From the cell containing the given text, extract its center point as (x, y) coordinate. 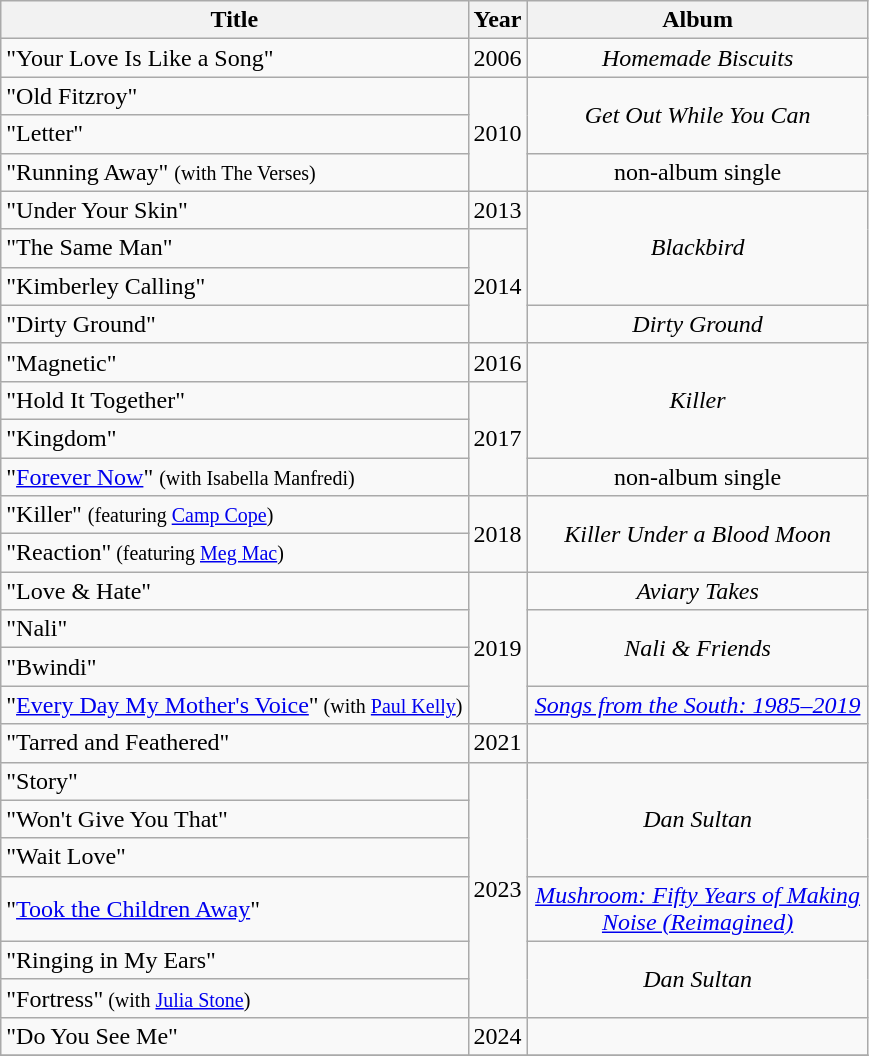
2006 (498, 58)
"Reaction" (featuring Meg Mac) (234, 553)
Year (498, 20)
Killer (698, 400)
Aviary Takes (698, 591)
2010 (498, 134)
"Kingdom" (234, 438)
"The Same Man" (234, 248)
"Hold It Together" (234, 400)
Mushroom: Fifty Years of Making Noise (Reimagined) (698, 908)
2024 (498, 1036)
2023 (498, 890)
"Fortress" (with Julia Stone) (234, 998)
"Ringing in My Ears" (234, 960)
"Magnetic" (234, 362)
"Killer" (featuring Camp Cope) (234, 515)
Songs from the South: 1985–2019 (698, 705)
"Kimberley Calling" (234, 286)
"Took the Children Away" (234, 908)
"Won't Give You That" (234, 819)
Nali & Friends (698, 648)
2016 (498, 362)
Blackbird (698, 248)
Title (234, 20)
"Running Away" (with The Verses) (234, 172)
"Wait Love" (234, 857)
"Your Love Is Like a Song" (234, 58)
"Love & Hate" (234, 591)
2018 (498, 534)
"Old Fitzroy" (234, 96)
Album (698, 20)
2013 (498, 210)
"Story" (234, 781)
"Under Your Skin" (234, 210)
"Nali" (234, 629)
Homemade Biscuits (698, 58)
Get Out While You Can (698, 115)
2021 (498, 743)
Killer Under a Blood Moon (698, 534)
"Dirty Ground" (234, 324)
"Every Day My Mother's Voice" (with Paul Kelly) (234, 705)
"Tarred and Feathered" (234, 743)
"Forever Now" (with Isabella Manfredi) (234, 477)
2017 (498, 438)
2019 (498, 648)
2014 (498, 286)
"Letter" (234, 134)
Dirty Ground (698, 324)
"Do You See Me" (234, 1036)
"Bwindi" (234, 667)
